Scan for the cell matching the given text and deliver its (X, Y) coordinate at center. 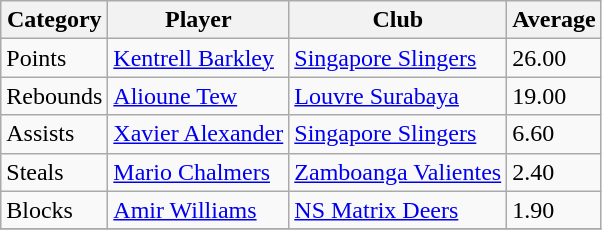
Blocks (54, 210)
Points (54, 58)
Assists (54, 134)
Club (398, 20)
Steals (54, 172)
Player (198, 20)
Amir Williams (198, 210)
Louvre Surabaya (398, 96)
Mario Chalmers (198, 172)
Alioune Tew (198, 96)
19.00 (554, 96)
6.60 (554, 134)
26.00 (554, 58)
1.90 (554, 210)
Average (554, 20)
Rebounds (54, 96)
Xavier Alexander (198, 134)
Zamboanga Valientes (398, 172)
Category (54, 20)
Kentrell Barkley (198, 58)
2.40 (554, 172)
NS Matrix Deers (398, 210)
